Output the [X, Y] coordinate of the center of the cell containing the given text.  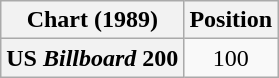
US Billboard 200 [92, 58]
Chart (1989) [92, 20]
Position [231, 20]
100 [231, 58]
